Find where the given text appears and provide that cell's center as [x, y] coordinate. 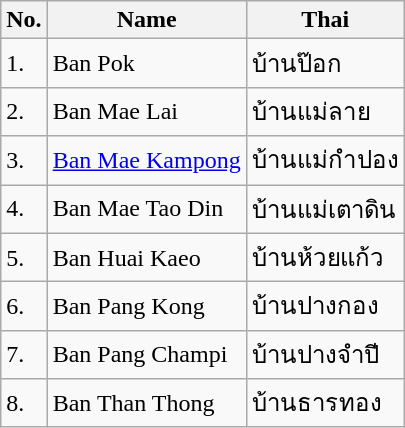
Ban Pok [146, 64]
บ้านปางจำปี [325, 354]
Ban Huai Kaeo [146, 258]
8. [24, 404]
2. [24, 112]
Ban Than Thong [146, 404]
1. [24, 64]
No. [24, 20]
Ban Mae Lai [146, 112]
บ้านแม่เตาดิน [325, 208]
4. [24, 208]
Ban Mae Kampong [146, 160]
6. [24, 306]
Name [146, 20]
Ban Pang Kong [146, 306]
บ้านแม่ลาย [325, 112]
Thai [325, 20]
7. [24, 354]
บ้านธารทอง [325, 404]
5. [24, 258]
บ้านแม่กำปอง [325, 160]
บ้านป๊อก [325, 64]
Ban Pang Champi [146, 354]
Ban Mae Tao Din [146, 208]
บ้านปางกอง [325, 306]
บ้านห้วยแก้ว [325, 258]
3. [24, 160]
